Search for the cell housing the specified text and yield its [X, Y] center coordinate. 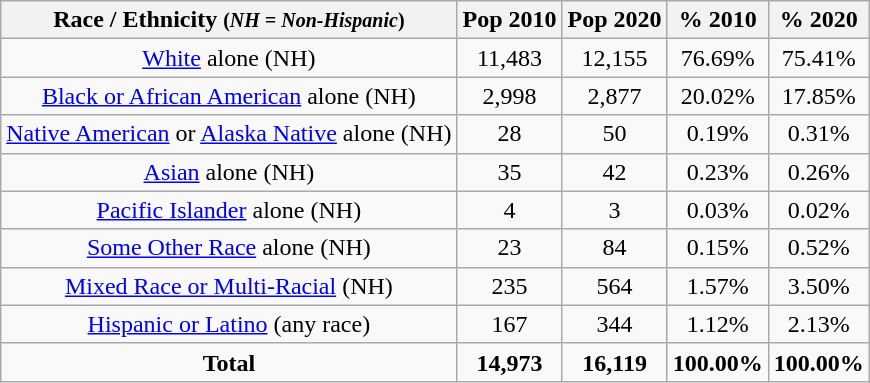
11,483 [510, 58]
76.69% [718, 58]
0.02% [818, 210]
35 [510, 172]
14,973 [510, 362]
28 [510, 134]
Pacific Islander alone (NH) [229, 210]
4 [510, 210]
0.23% [718, 172]
Total [229, 362]
84 [614, 248]
167 [510, 324]
White alone (NH) [229, 58]
17.85% [818, 96]
0.52% [818, 248]
Pop 2020 [614, 20]
20.02% [718, 96]
0.15% [718, 248]
3 [614, 210]
12,155 [614, 58]
0.26% [818, 172]
Native American or Alaska Native alone (NH) [229, 134]
42 [614, 172]
2,877 [614, 96]
2.13% [818, 324]
Mixed Race or Multi-Racial (NH) [229, 286]
0.19% [718, 134]
0.31% [818, 134]
Hispanic or Latino (any race) [229, 324]
Some Other Race alone (NH) [229, 248]
564 [614, 286]
16,119 [614, 362]
Race / Ethnicity (NH = Non-Hispanic) [229, 20]
1.57% [718, 286]
% 2020 [818, 20]
Pop 2010 [510, 20]
1.12% [718, 324]
2,998 [510, 96]
75.41% [818, 58]
% 2010 [718, 20]
Black or African American alone (NH) [229, 96]
23 [510, 248]
344 [614, 324]
235 [510, 286]
3.50% [818, 286]
Asian alone (NH) [229, 172]
0.03% [718, 210]
50 [614, 134]
